Identify which cell holds the provided text, then report its (X, Y) central coordinate. 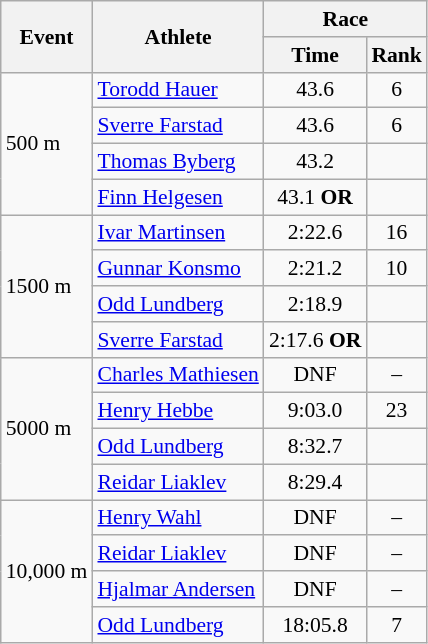
16 (396, 233)
Rank (396, 55)
23 (396, 411)
9:03.0 (315, 411)
Gunnar Konsmo (178, 269)
2:17.6 OR (315, 340)
Athlete (178, 36)
5000 m (47, 428)
43.2 (315, 162)
2:22.6 (315, 233)
7 (396, 625)
500 m (47, 143)
10 (396, 269)
Race (346, 19)
Thomas Byberg (178, 162)
8:32.7 (315, 447)
Ivar Martinsen (178, 233)
Time (315, 55)
Charles Mathiesen (178, 375)
Finn Helgesen (178, 197)
10,000 m (47, 571)
43.1 OR (315, 197)
8:29.4 (315, 482)
Torodd Hauer (178, 90)
Henry Wahl (178, 518)
2:18.9 (315, 304)
Hjalmar Andersen (178, 589)
Henry Hebbe (178, 411)
2:21.2 (315, 269)
1500 m (47, 286)
Event (47, 36)
18:05.8 (315, 625)
